From the cell containing the given text, extract its center point as (x, y) coordinate. 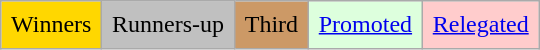
Third (271, 25)
Runners-up (168, 25)
Relegated (480, 25)
Promoted (365, 25)
Winners (52, 25)
